Locate the cell with the specified text and output its [x, y] center coordinate. 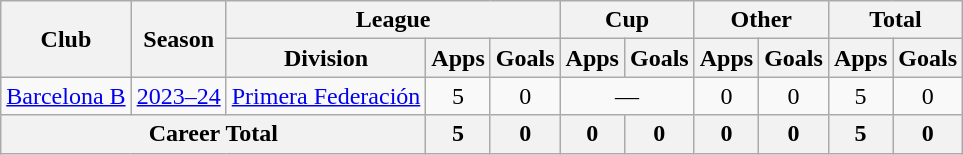
Division [326, 58]
Primera Federación [326, 96]
Total [895, 20]
Club [66, 39]
Cup [627, 20]
2023–24 [178, 96]
Other [761, 20]
League [393, 20]
Season [178, 39]
Career Total [214, 134]
— [627, 96]
Barcelona B [66, 96]
